Extract the [X, Y] coordinate from the center of the cell holding the provided text.  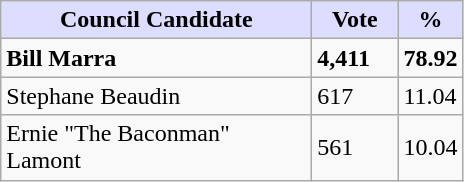
Ernie "The Baconman" Lamont [156, 148]
% [430, 20]
Vote [355, 20]
617 [355, 96]
Stephane Beaudin [156, 96]
4,411 [355, 58]
Bill Marra [156, 58]
561 [355, 148]
11.04 [430, 96]
10.04 [430, 148]
Council Candidate [156, 20]
78.92 [430, 58]
